Determine the [X, Y] coordinate at the center of the cell enclosing the given text.  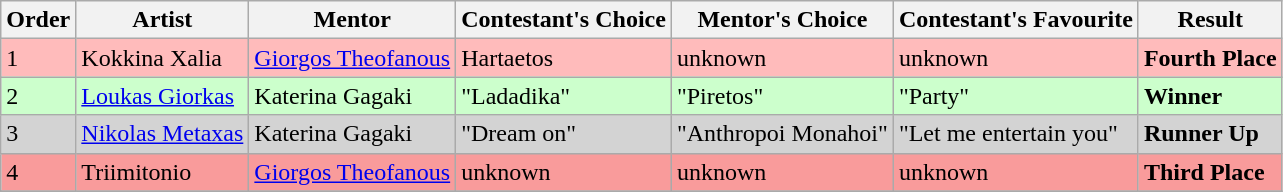
Contestant's Favourite [1016, 20]
"Dream on" [564, 134]
3 [38, 134]
"Ladadika" [564, 96]
Runner Up [1210, 134]
Nikolas Metaxas [162, 134]
"Party" [1016, 96]
Mentor's Choice [782, 20]
Fourth Place [1210, 58]
1 [38, 58]
Contestant's Choice [564, 20]
"Piretos" [782, 96]
2 [38, 96]
Result [1210, 20]
Hartaetos [564, 58]
4 [38, 172]
Mentor [352, 20]
Artist [162, 20]
Winner [1210, 96]
Loukas Giorkas [162, 96]
"Anthropoi Monahoi" [782, 134]
"Let me entertain you" [1016, 134]
Order [38, 20]
Triimitonio [162, 172]
Kokkina Xalia [162, 58]
Third Place [1210, 172]
